Return the (X, Y) coordinate for the center point of the cell that contains the specified text.  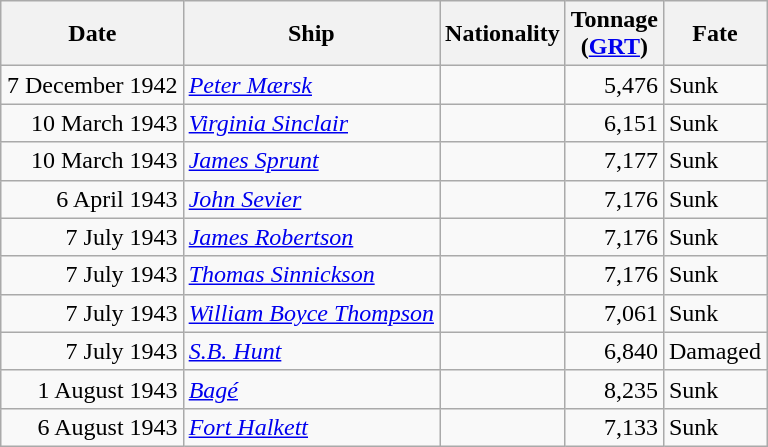
1 August 1943 (92, 389)
6,151 (614, 123)
6 August 1943 (92, 427)
William Boyce Thompson (311, 313)
Peter Mærsk (311, 85)
Virginia Sinclair (311, 123)
Date (92, 34)
Bagé (311, 389)
7,177 (614, 161)
8,235 (614, 389)
6,840 (614, 351)
S.B. Hunt (311, 351)
6 April 1943 (92, 199)
Thomas Sinnickson (311, 275)
Nationality (503, 34)
5,476 (614, 85)
Ship (311, 34)
James Robertson (311, 237)
Fort Halkett (311, 427)
7,061 (614, 313)
James Sprunt (311, 161)
Tonnage(GRT) (614, 34)
John Sevier (311, 199)
7 December 1942 (92, 85)
7,133 (614, 427)
Fate (714, 34)
Damaged (714, 351)
